Find where the given text appears and provide that cell's center as [x, y] coordinate. 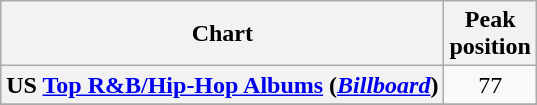
Chart [222, 34]
Peakposition [490, 34]
US Top R&B/Hip-Hop Albums (Billboard) [222, 85]
77 [490, 85]
